Locate the cell with the specified text and output its [x, y] center coordinate. 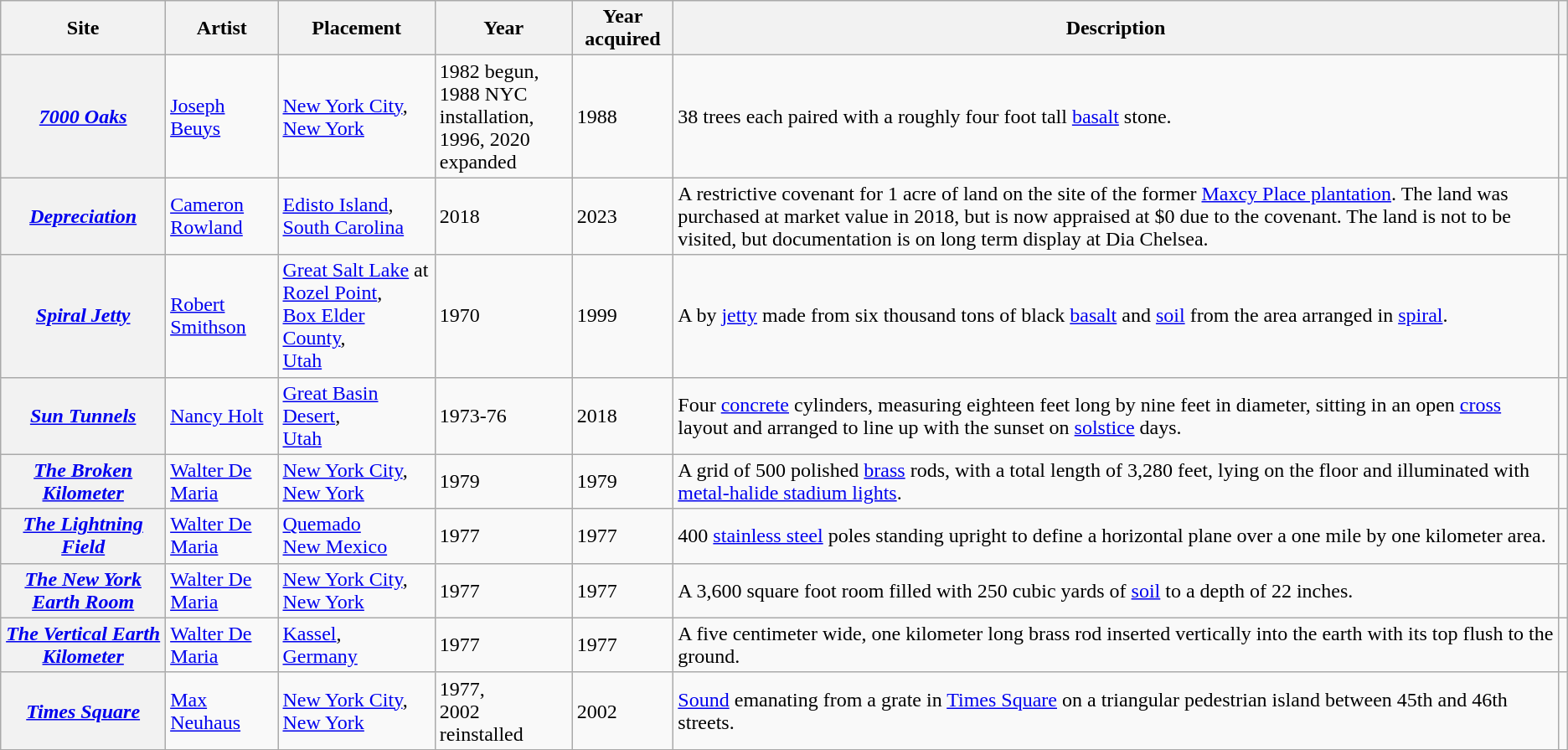
Year acquired [623, 28]
Cameron Rowland [222, 216]
The New York Earth Room [84, 590]
Nancy Holt [222, 416]
The Broken Kilometer [84, 481]
Max Neuhaus [222, 711]
The Vertical Earth Kilometer [84, 645]
Kassel,Germany [357, 645]
Great Basin Desert,Utah [357, 416]
1977,2002 reinstalled [503, 711]
1988 [623, 116]
Times Square [84, 711]
Edisto Island,South Carolina [357, 216]
Year [503, 28]
A by jetty made from six thousand tons of black basalt and soil from the area arranged in spiral. [1116, 316]
1970 [503, 316]
Sun Tunnels [84, 416]
1973-76 [503, 416]
2023 [623, 216]
Placement [357, 28]
Artist [222, 28]
A 3,600 square foot room filled with 250 cubic yards of soil to a depth of 22 inches. [1116, 590]
A grid of 500 polished brass rods, with a total length of 3,280 feet, lying on the floor and illuminated with metal-halide stadium lights. [1116, 481]
400 stainless steel poles standing upright to define a horizontal plane over a one mile by one kilometer area. [1116, 536]
2002 [623, 711]
Joseph Beuys [222, 116]
The Lightning Field [84, 536]
Great Salt Lake at Rozel Point,Box Elder County,Utah [357, 316]
7000 Oaks [84, 116]
1999 [623, 316]
Depreciation [84, 216]
1982 begun,1988 NYC installation,1996, 2020 expanded [503, 116]
38 trees each paired with a roughly four foot tall basalt stone. [1116, 116]
Quemado New Mexico [357, 536]
Description [1116, 28]
Spiral Jetty [84, 316]
A five centimeter wide, one kilometer long brass rod inserted vertically into the earth with its top flush to the ground. [1116, 645]
Site [84, 28]
Robert Smithson [222, 316]
Sound emanating from a grate in Times Square on a triangular pedestrian island between 45th and 46th streets. [1116, 711]
